Identify which cell holds the provided text, then report its (X, Y) central coordinate. 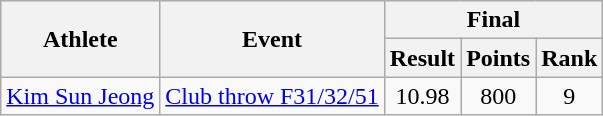
Points (498, 58)
Kim Sun Jeong (80, 96)
Athlete (80, 39)
800 (498, 96)
10.98 (422, 96)
Event (272, 39)
Club throw F31/32/51 (272, 96)
Rank (570, 58)
9 (570, 96)
Final (494, 20)
Result (422, 58)
